Extract the [x, y] coordinate from the center of the cell holding the provided text.  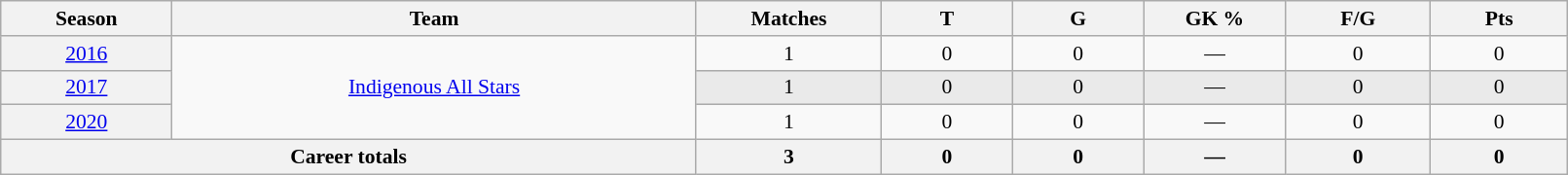
G [1078, 18]
3 [788, 157]
F/G [1358, 18]
Pts [1499, 18]
Matches [788, 18]
2017 [87, 87]
Team [434, 18]
GK % [1215, 18]
Indigenous All Stars [434, 87]
Season [87, 18]
Career totals [348, 157]
2016 [87, 53]
2020 [87, 122]
T [948, 18]
